Return the (x, y) coordinate for the center point of the cell that contains the specified text.  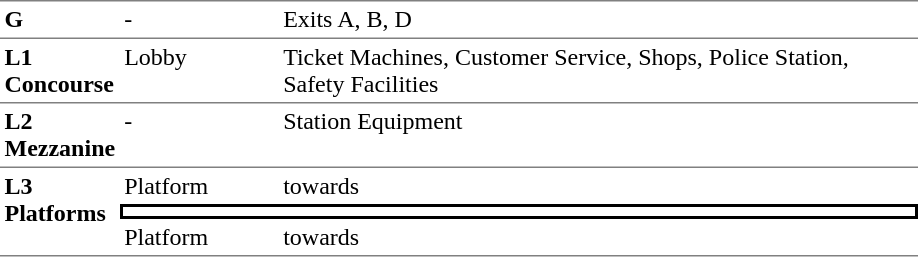
G (60, 19)
L2Mezzanine (60, 136)
L1Concourse (60, 71)
L3Platforms (60, 212)
Lobby (200, 71)
Ticket Machines, Customer Service, Shops, Police Station, Safety Facilities (598, 71)
Exits A, B, D (598, 19)
Station Equipment (598, 136)
